Identify which cell holds the provided text, then report its [X, Y] central coordinate. 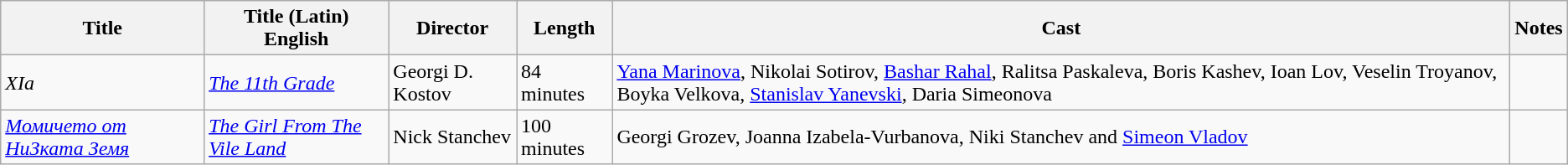
Georgi D. Kostov [452, 82]
Title [102, 28]
84 minutes [565, 82]
The 11th Grade [297, 82]
XIa [102, 82]
Georgi Grozev, Joanna Izabela-Vurbanova, Niki Stanchev and Simeon Vladov [1061, 137]
100 minutes [565, 137]
Director [452, 28]
Nick Stanchev [452, 137]
Title (Latin)English [297, 28]
Момичето от НиЗката Земя [102, 137]
Length [565, 28]
Notes [1539, 28]
Cast [1061, 28]
The Girl From The Vile Land [297, 137]
